Output the [X, Y] coordinate of the center of the cell containing the given text.  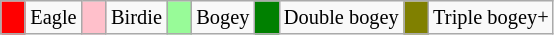
Bogey [222, 17]
Eagle [53, 17]
Double bogey [342, 17]
Birdie [136, 17]
Triple bogey+ [490, 17]
